Determine the [x, y] coordinate at the center of the cell enclosing the given text.  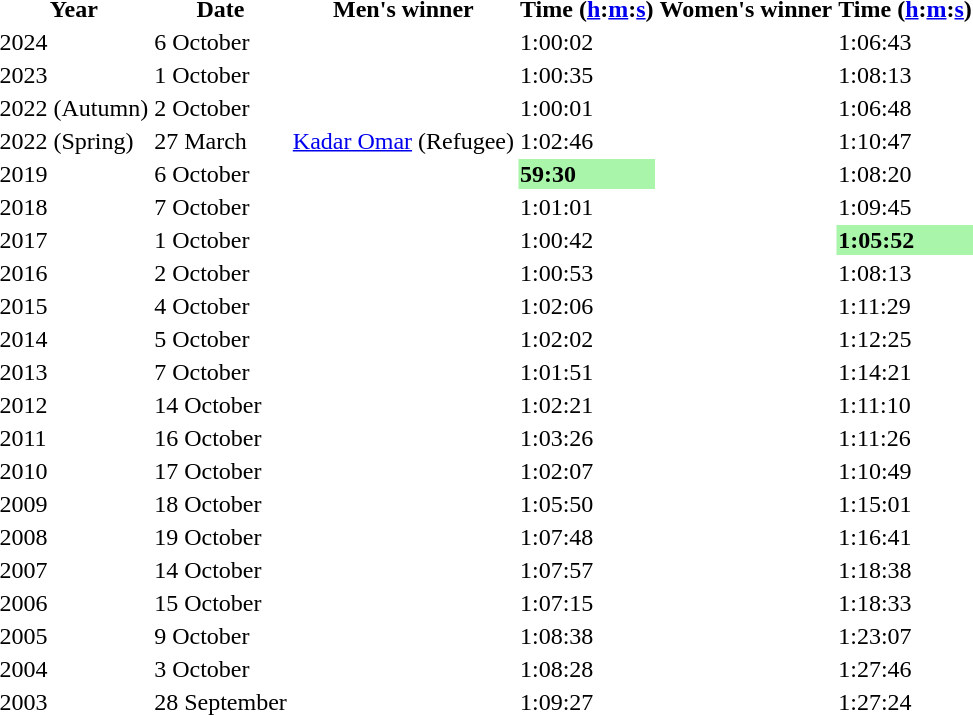
1:02:21 [588, 405]
15 October [221, 603]
1:05:50 [588, 504]
1:01:01 [588, 207]
1:02:06 [588, 306]
1:00:42 [588, 240]
Kadar Omar (Refugee) [403, 141]
1:00:53 [588, 273]
1:00:01 [588, 108]
18 October [221, 504]
4 October [221, 306]
1:07:48 [588, 537]
5 October [221, 339]
17 October [221, 471]
1:02:46 [588, 141]
1:02:02 [588, 339]
19 October [221, 537]
1:07:57 [588, 570]
1:00:02 [588, 42]
16 October [221, 438]
59:30 [588, 174]
1:00:35 [588, 75]
1:07:15 [588, 603]
3 October [221, 669]
1:08:28 [588, 669]
1:03:26 [588, 438]
9 October [221, 636]
1:02:07 [588, 471]
27 March [221, 141]
1:08:38 [588, 636]
1:01:51 [588, 372]
